From the cell containing the given text, extract its center point as (x, y) coordinate. 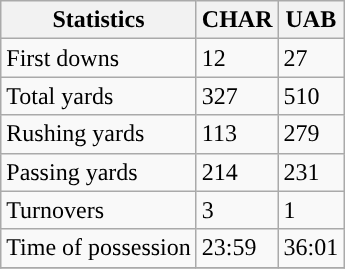
12 (237, 58)
CHAR (237, 20)
214 (237, 172)
UAB (311, 20)
36:01 (311, 248)
113 (237, 134)
Time of possession (99, 248)
Rushing yards (99, 134)
Total yards (99, 96)
231 (311, 172)
3 (237, 210)
27 (311, 58)
First downs (99, 58)
1 (311, 210)
Passing yards (99, 172)
23:59 (237, 248)
510 (311, 96)
Statistics (99, 20)
279 (311, 134)
Turnovers (99, 210)
327 (237, 96)
